Pinpoint the cell where the given text exists, returning its (x, y) midpoint coordinate. 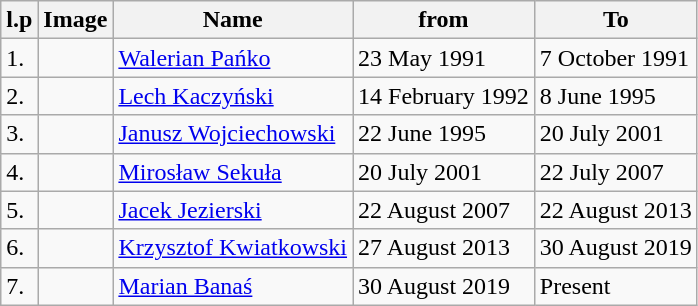
22 July 2007 (616, 172)
Janusz Wojciechowski (233, 134)
Walerian Pańko (233, 58)
l.p (20, 20)
from (444, 20)
8 June 1995 (616, 96)
6. (20, 248)
Present (616, 286)
1. (20, 58)
Krzysztof Kwiatkowski (233, 248)
23 May 1991 (444, 58)
7 October 1991 (616, 58)
Name (233, 20)
3. (20, 134)
22 August 2007 (444, 210)
Jacek Jezierski (233, 210)
Lech Kaczyński (233, 96)
14 February 1992 (444, 96)
Mirosław Sekuła (233, 172)
4. (20, 172)
5. (20, 210)
7. (20, 286)
22 June 1995 (444, 134)
To (616, 20)
22 August 2013 (616, 210)
Image (76, 20)
2. (20, 96)
Marian Banaś (233, 286)
27 August 2013 (444, 248)
